Scan for the cell matching the given text and deliver its (X, Y) coordinate at center. 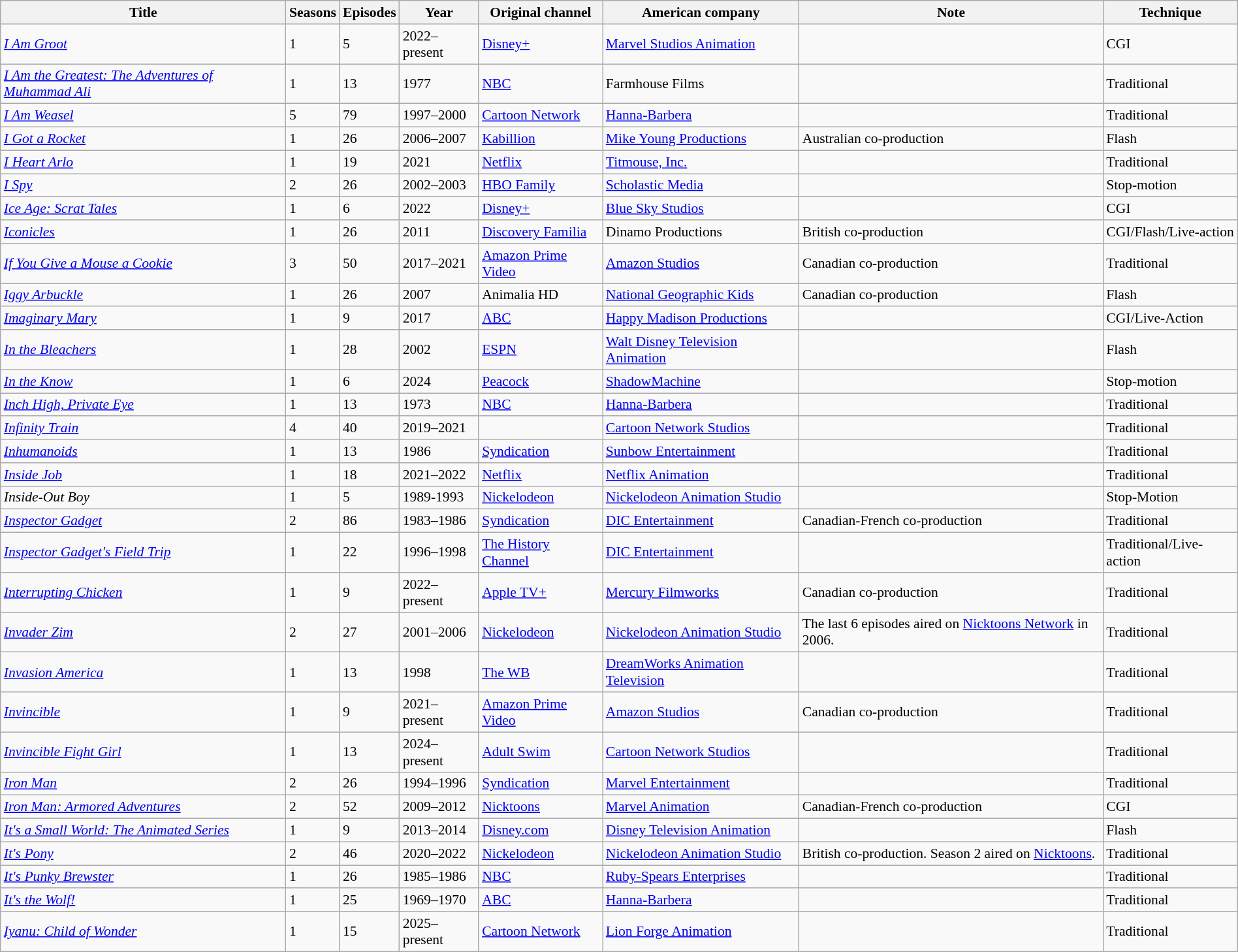
It's a Small World: The Animated Series (144, 831)
National Geographic Kids (701, 295)
Animalia HD (541, 295)
Dinamo Productions (701, 232)
1989-1993 (439, 498)
22 (370, 552)
Marvel Entertainment (701, 784)
28 (370, 350)
It's the Wolf! (144, 900)
If You Give a Mouse a Cookie (144, 264)
Iggy Arbuckle (144, 295)
In the Bleachers (144, 350)
Disney Television Animation (701, 831)
The WB (541, 673)
Marvel Studios Animation (701, 44)
1997–2000 (439, 116)
Mike Young Productions (701, 139)
Infinity Train (144, 428)
Mercury Filmworks (701, 593)
Iyanu: Child of Wonder (144, 931)
1983–1986 (439, 521)
Netflix Animation (701, 475)
The History Channel (541, 552)
British co-production (951, 232)
Blue Sky Studios (701, 209)
Iconicles (144, 232)
1969–1970 (439, 900)
27 (370, 632)
2019–2021 (439, 428)
It's Punky Brewster (144, 877)
2006–2007 (439, 139)
Original channel (541, 12)
25 (370, 900)
2021–present (439, 712)
Traditional/Live-action (1170, 552)
Australian co-production (951, 139)
Inside Job (144, 475)
2017 (439, 319)
40 (370, 428)
2024–present (439, 752)
Stop-Motion (1170, 498)
2007 (439, 295)
Walt Disney Television Animation (701, 350)
2020–2022 (439, 853)
Inch High, Private Eye (144, 405)
American company (701, 12)
It's Pony (144, 853)
Invasion America (144, 673)
Iron Man (144, 784)
The last 6 episodes aired on Nicktoons Network in 2006. (951, 632)
Ice Age: Scrat Tales (144, 209)
Inspector Gadget (144, 521)
2017–2021 (439, 264)
Adult Swim (541, 752)
2002–2003 (439, 185)
2025–present (439, 931)
I Spy (144, 185)
15 (370, 931)
Inhumanoids (144, 451)
Scholastic Media (701, 185)
Lion Forge Animation (701, 931)
In the Know (144, 381)
2009–2012 (439, 807)
Kabillion (541, 139)
Peacock (541, 381)
Nicktoons (541, 807)
79 (370, 116)
Sunbow Entertainment (701, 451)
Invader Zim (144, 632)
Farmhouse Films (701, 84)
Title (144, 12)
I Am Weasel (144, 116)
Note (951, 12)
ESPN (541, 350)
1977 (439, 84)
I Got a Rocket (144, 139)
Inside-Out Boy (144, 498)
2022 (439, 209)
Interrupting Chicken (144, 593)
Marvel Animation (701, 807)
Technique (1170, 12)
Disney.com (541, 831)
I Am Groot (144, 44)
Ruby-Spears Enterprises (701, 877)
CGI/Live-Action (1170, 319)
1996–1998 (439, 552)
52 (370, 807)
CGI/Flash/Live-action (1170, 232)
2011 (439, 232)
Iron Man: Armored Adventures (144, 807)
2013–2014 (439, 831)
2021 (439, 162)
50 (370, 264)
18 (370, 475)
I Heart Arlo (144, 162)
1985–1986 (439, 877)
Happy Madison Productions (701, 319)
86 (370, 521)
2024 (439, 381)
I Am the Greatest: The Adventures of Muhammad Ali (144, 84)
Imaginary Mary (144, 319)
2001–2006 (439, 632)
Seasons (313, 12)
1994–1996 (439, 784)
2021–2022 (439, 475)
HBO Family (541, 185)
Discovery Familia (541, 232)
DreamWorks Animation Television (701, 673)
46 (370, 853)
Inspector Gadget's Field Trip (144, 552)
British co-production. Season 2 aired on Nicktoons. (951, 853)
4 (313, 428)
1973 (439, 405)
Episodes (370, 12)
2002 (439, 350)
3 (313, 264)
Titmouse, Inc. (701, 162)
Invincible (144, 712)
19 (370, 162)
Year (439, 12)
1986 (439, 451)
Apple TV+ (541, 593)
ShadowMachine (701, 381)
1998 (439, 673)
Invincible Fight Girl (144, 752)
